Determine the (X, Y) coordinate at the center of the cell enclosing the given text.  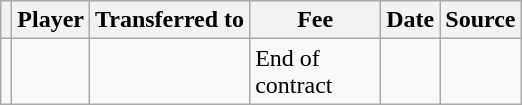
Transferred to (170, 20)
Player (51, 20)
Date (410, 20)
Source (480, 20)
Fee (316, 20)
End of contract (316, 72)
